Locate the cell with the specified text and output its (X, Y) center coordinate. 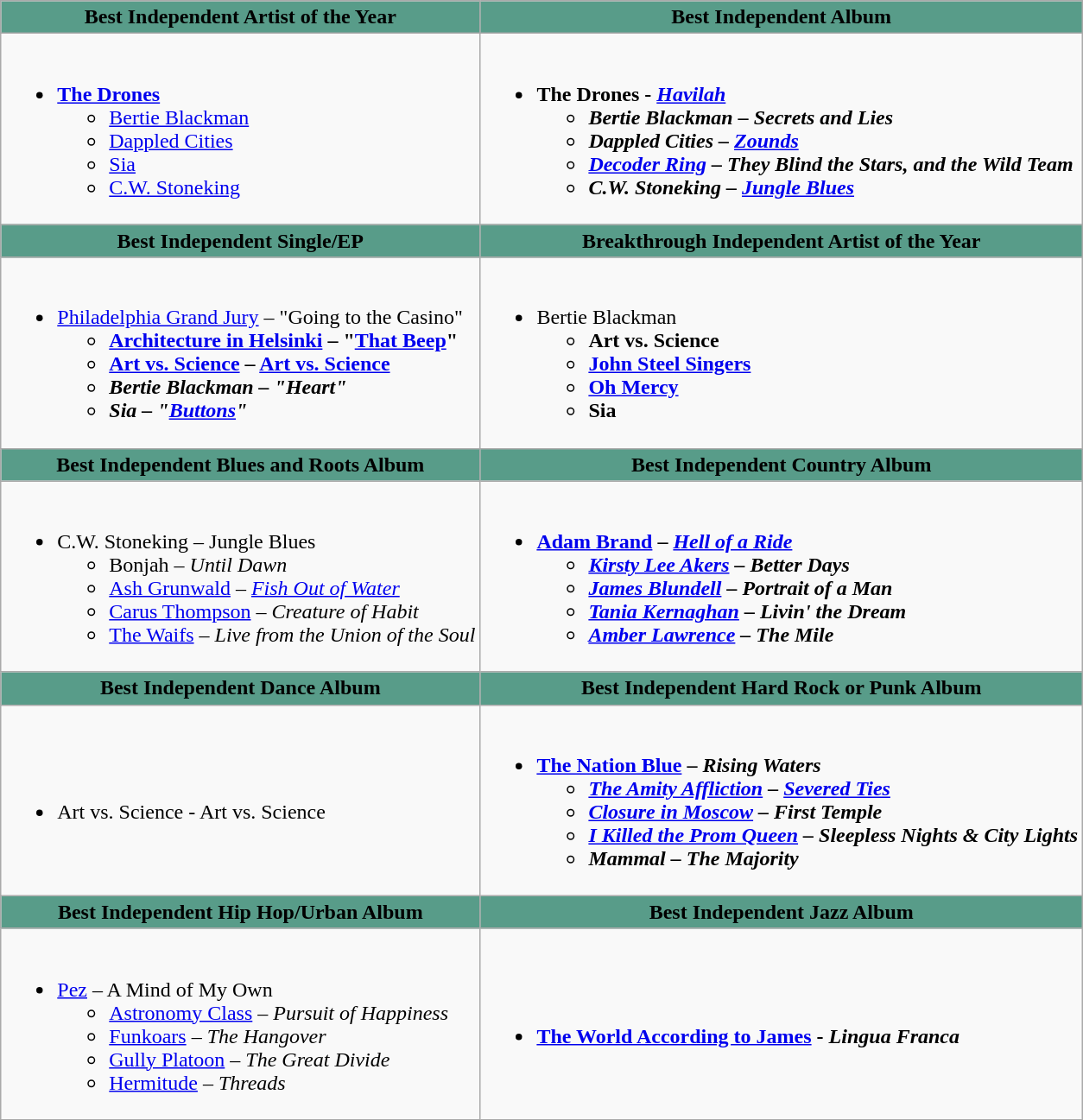
Best Independent Jazz Album (782, 912)
Breakthrough Independent Artist of the Year (782, 241)
Best Independent Album (782, 17)
Best Independent Hip Hop/Urban Album (240, 912)
Best Independent Blues and Roots Album (240, 465)
Best Independent Hard Rock or Punk Album (782, 688)
Best Independent Country Album (782, 465)
The World According to James - Lingua Franca (782, 1024)
Bertie BlackmanArt vs. ScienceJohn Steel SingersOh MercySia (782, 352)
Art vs. Science - Art vs. Science (240, 800)
Best Independent Single/EP (240, 241)
Pez – A Mind of My OwnAstronomy Class – Pursuit of HappinessFunkoars – The HangoverGully Platoon – The Great DivideHermitude – Threads (240, 1024)
Best Independent Artist of the Year (240, 17)
The DronesBertie BlackmanDappled CitiesSiaC.W. Stoneking (240, 130)
Best Independent Dance Album (240, 688)
